For the text-containing cell, return its midpoint in [x, y] coordinate format. 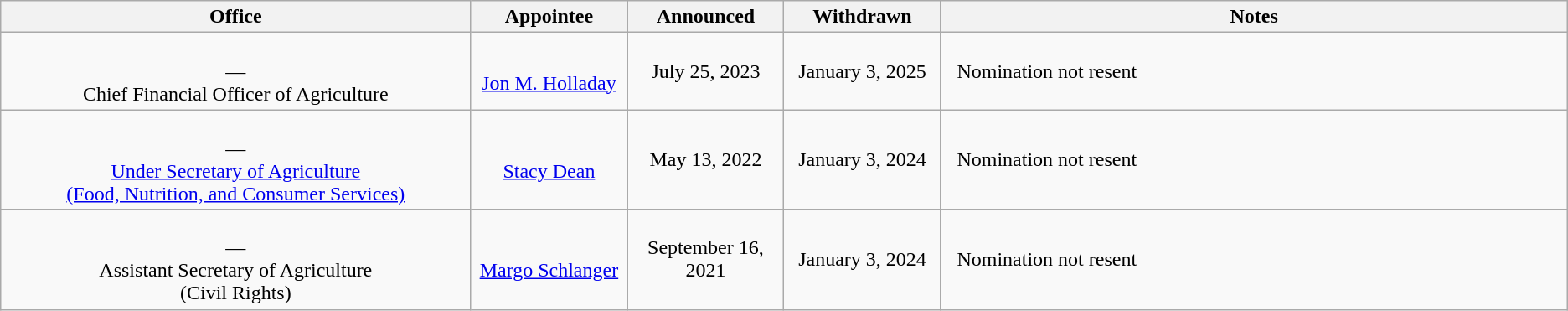
Stacy Dean [549, 159]
Withdrawn [863, 17]
September 16, 2021 [705, 260]
July 25, 2023 [705, 71]
Office [236, 17]
Jon M. Holladay [549, 71]
Appointee [549, 17]
—Under Secretary of Agriculture(Food, Nutrition, and Consumer Services) [236, 159]
Notes [1254, 17]
—Assistant Secretary of Agriculture(Civil Rights) [236, 260]
May 13, 2022 [705, 159]
Announced [705, 17]
—Chief Financial Officer of Agriculture [236, 71]
Margo Schlanger [549, 260]
January 3, 2025 [863, 71]
